Extract the (X, Y) coordinate from the center of the cell holding the provided text.  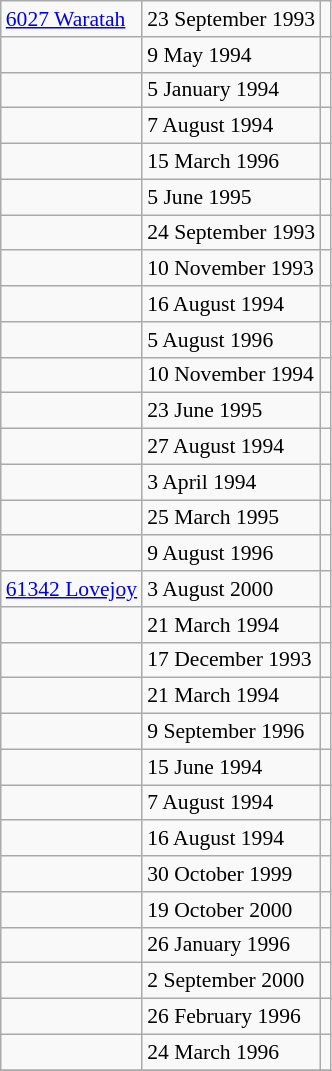
15 June 1994 (231, 767)
5 June 1995 (231, 197)
61342 Lovejoy (72, 589)
5 January 1994 (231, 90)
30 October 1999 (231, 874)
23 September 1993 (231, 19)
26 January 1996 (231, 945)
9 May 1994 (231, 55)
10 November 1994 (231, 375)
19 October 2000 (231, 910)
9 August 1996 (231, 554)
24 March 1996 (231, 1052)
3 August 2000 (231, 589)
6027 Waratah (72, 19)
3 April 1994 (231, 482)
25 March 1995 (231, 518)
17 December 1993 (231, 660)
10 November 1993 (231, 269)
15 March 1996 (231, 162)
24 September 1993 (231, 233)
9 September 1996 (231, 732)
2 September 2000 (231, 981)
26 February 1996 (231, 1017)
23 June 1995 (231, 411)
5 August 1996 (231, 340)
27 August 1994 (231, 447)
